Identify which cell holds the provided text, then report its [X, Y] central coordinate. 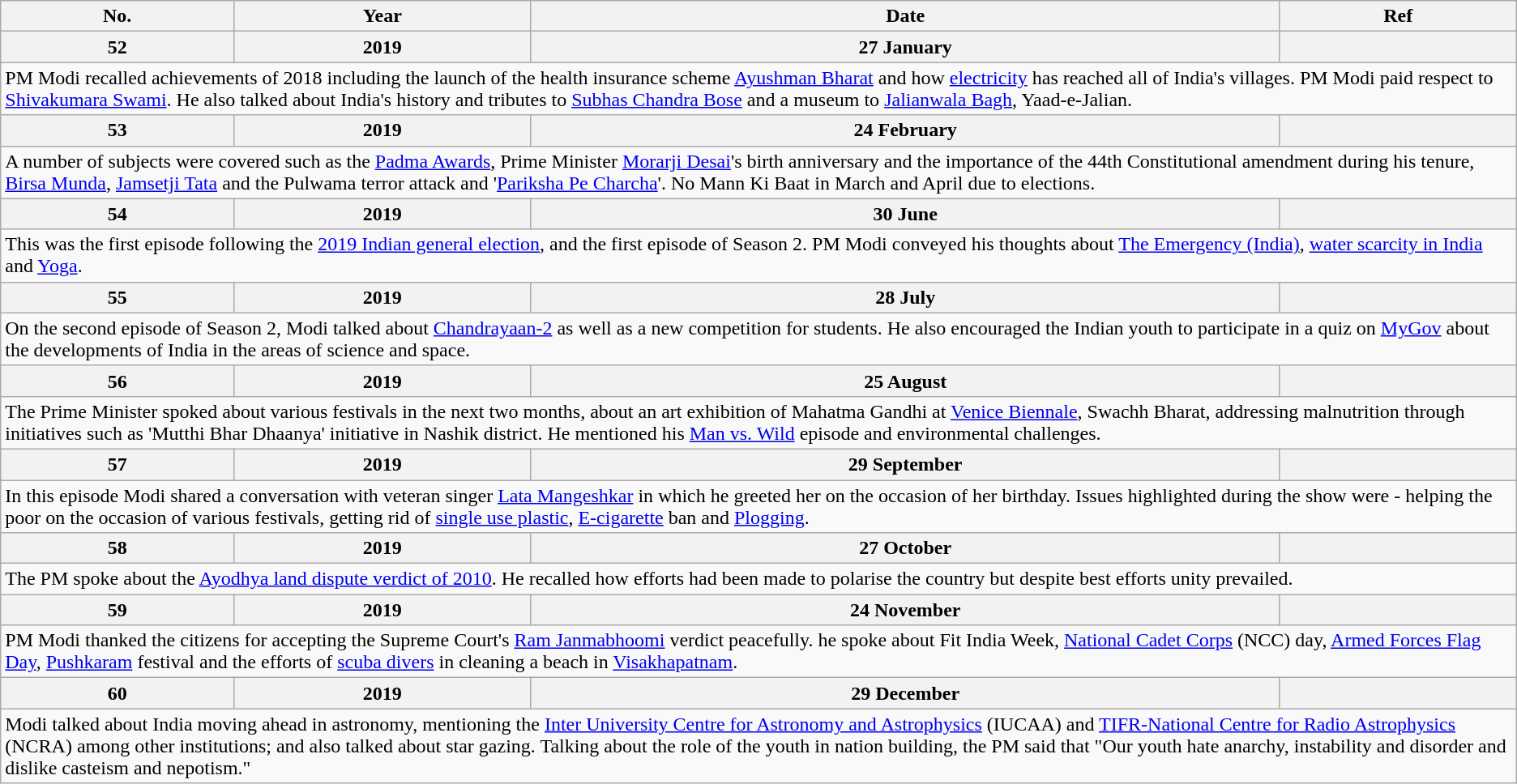
Date [905, 16]
Year [382, 16]
53 [118, 130]
60 [118, 693]
No. [118, 16]
58 [118, 548]
27 October [905, 548]
59 [118, 610]
Ref [1398, 16]
28 July [905, 297]
57 [118, 464]
54 [118, 214]
25 August [905, 381]
56 [118, 381]
52 [118, 47]
24 February [905, 130]
27 January [905, 47]
29 September [905, 464]
24 November [905, 610]
55 [118, 297]
29 December [905, 693]
30 June [905, 214]
